Find where the given text appears and provide that cell's center as [X, Y] coordinate. 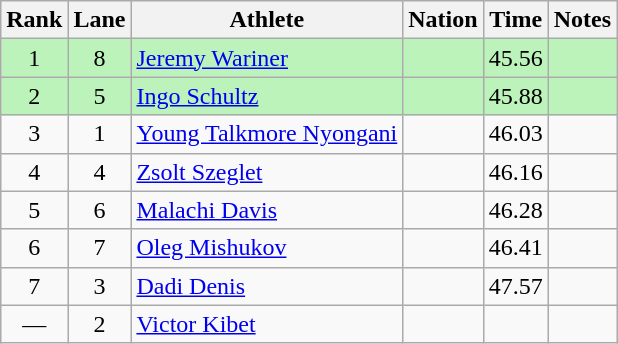
Notes [582, 20]
Athlete [267, 20]
45.56 [516, 58]
Time [516, 20]
46.41 [516, 248]
46.28 [516, 210]
Malachi Davis [267, 210]
Oleg Mishukov [267, 248]
Ingo Schultz [267, 96]
Zsolt Szeglet [267, 172]
45.88 [516, 96]
Jeremy Wariner [267, 58]
47.57 [516, 286]
8 [100, 58]
46.03 [516, 134]
Nation [443, 20]
46.16 [516, 172]
Dadi Denis [267, 286]
Victor Kibet [267, 324]
Young Talkmore Nyongani [267, 134]
— [34, 324]
Lane [100, 20]
Rank [34, 20]
